Find where the given text appears and provide that cell's center as (x, y) coordinate. 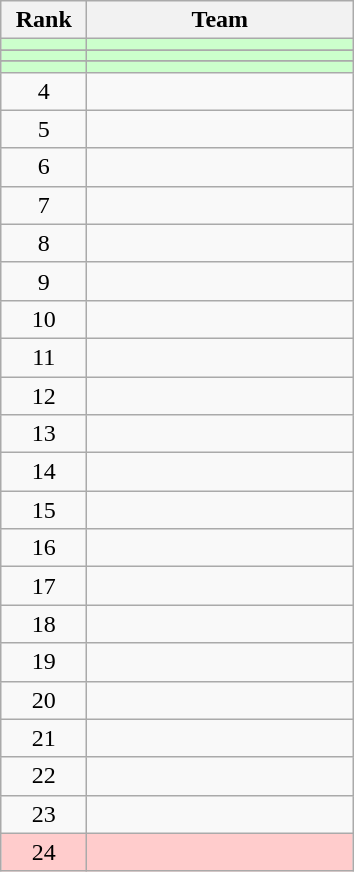
24 (44, 852)
13 (44, 434)
Team (220, 20)
22 (44, 776)
12 (44, 395)
17 (44, 586)
16 (44, 548)
15 (44, 510)
11 (44, 357)
14 (44, 472)
23 (44, 814)
4 (44, 91)
10 (44, 319)
Rank (44, 20)
9 (44, 281)
20 (44, 700)
21 (44, 738)
5 (44, 129)
7 (44, 205)
6 (44, 167)
8 (44, 243)
19 (44, 662)
18 (44, 624)
